Extract the [X, Y] coordinate from the center of the cell holding the provided text.  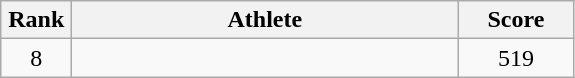
519 [516, 58]
Rank [36, 20]
8 [36, 58]
Score [516, 20]
Athlete [265, 20]
